Extract the (X, Y) coordinate from the center of the cell holding the provided text.  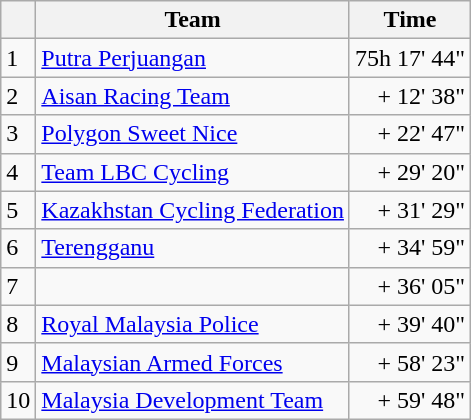
Time (410, 20)
10 (18, 400)
+ 59' 48" (410, 400)
6 (18, 248)
Aisan Racing Team (193, 96)
Polygon Sweet Nice (193, 134)
Malaysian Armed Forces (193, 362)
+ 58' 23" (410, 362)
+ 34' 59" (410, 248)
8 (18, 324)
+ 36' 05" (410, 286)
+ 22' 47" (410, 134)
+ 29' 20" (410, 172)
Team LBC Cycling (193, 172)
Team (193, 20)
75h 17' 44" (410, 58)
3 (18, 134)
Kazakhstan Cycling Federation (193, 210)
+ 12' 38" (410, 96)
7 (18, 286)
Putra Perjuangan (193, 58)
Royal Malaysia Police (193, 324)
4 (18, 172)
5 (18, 210)
+ 39' 40" (410, 324)
+ 31' 29" (410, 210)
2 (18, 96)
9 (18, 362)
1 (18, 58)
Terengganu (193, 248)
Malaysia Development Team (193, 400)
